From the cell containing the given text, extract its center point as (x, y) coordinate. 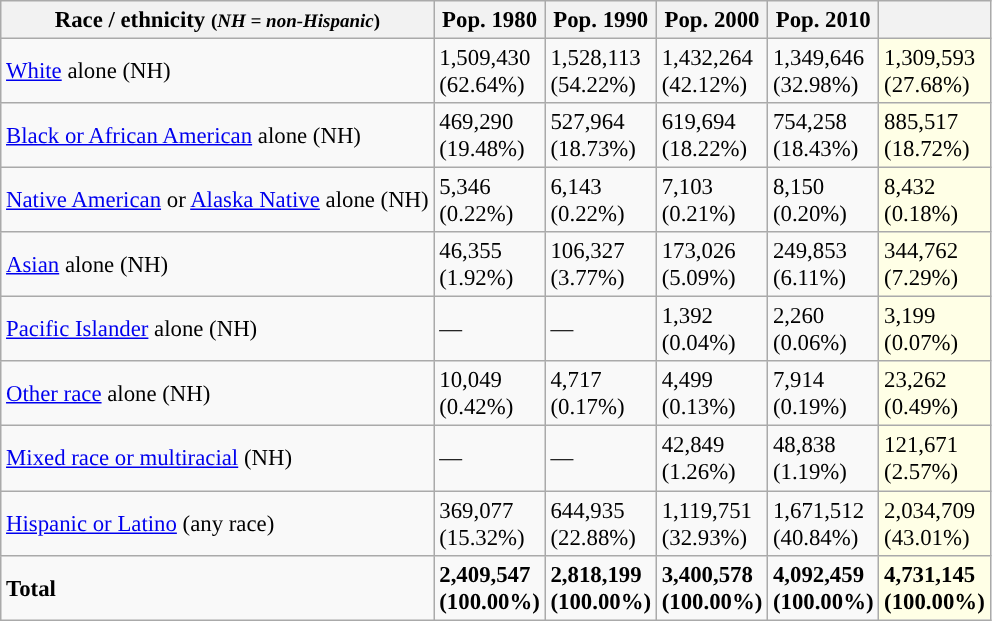
1,528,113(54.22%) (600, 72)
2,034,709(43.01%) (934, 524)
8,150(0.20%) (824, 200)
48,838(1.19%) (824, 458)
619,694(18.22%) (712, 136)
369,077(15.32%) (490, 524)
2,818,199(100.00%) (600, 588)
4,092,459(100.00%) (824, 588)
754,258(18.43%) (824, 136)
1,509,430(62.64%) (490, 72)
Native American or Alaska Native alone (NH) (218, 200)
4,499(0.13%) (712, 394)
6,143(0.22%) (600, 200)
3,400,578(100.00%) (712, 588)
121,671(2.57%) (934, 458)
173,026(5.09%) (712, 264)
4,717(0.17%) (600, 394)
Pop. 2000 (712, 20)
885,517(18.72%) (934, 136)
2,409,547(100.00%) (490, 588)
Asian alone (NH) (218, 264)
7,914(0.19%) (824, 394)
Total (218, 588)
Pop. 1980 (490, 20)
3,199(0.07%) (934, 330)
1,671,512(40.84%) (824, 524)
344,762(7.29%) (934, 264)
4,731,145(100.00%) (934, 588)
469,290(19.48%) (490, 136)
8,432(0.18%) (934, 200)
644,935(22.88%) (600, 524)
106,327(3.77%) (600, 264)
46,355(1.92%) (490, 264)
23,262(0.49%) (934, 394)
Hispanic or Latino (any race) (218, 524)
1,392(0.04%) (712, 330)
7,103(0.21%) (712, 200)
Black or African American alone (NH) (218, 136)
527,964(18.73%) (600, 136)
Pop. 1990 (600, 20)
10,049(0.42%) (490, 394)
2,260(0.06%) (824, 330)
1,119,751(32.93%) (712, 524)
Pop. 2010 (824, 20)
Other race alone (NH) (218, 394)
1,309,593(27.68%) (934, 72)
Pacific Islander alone (NH) (218, 330)
42,849(1.26%) (712, 458)
1,432,264(42.12%) (712, 72)
Mixed race or multiracial (NH) (218, 458)
249,853(6.11%) (824, 264)
White alone (NH) (218, 72)
Race / ethnicity (NH = non-Hispanic) (218, 20)
1,349,646(32.98%) (824, 72)
5,346(0.22%) (490, 200)
